Search for the cell housing the specified text and yield its (X, Y) center coordinate. 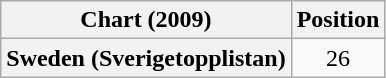
Position (338, 20)
26 (338, 58)
Chart (2009) (146, 20)
Sweden (Sverigetopplistan) (146, 58)
